Capture the cell that displays the provided text and extract its [X, Y] central coordinate. 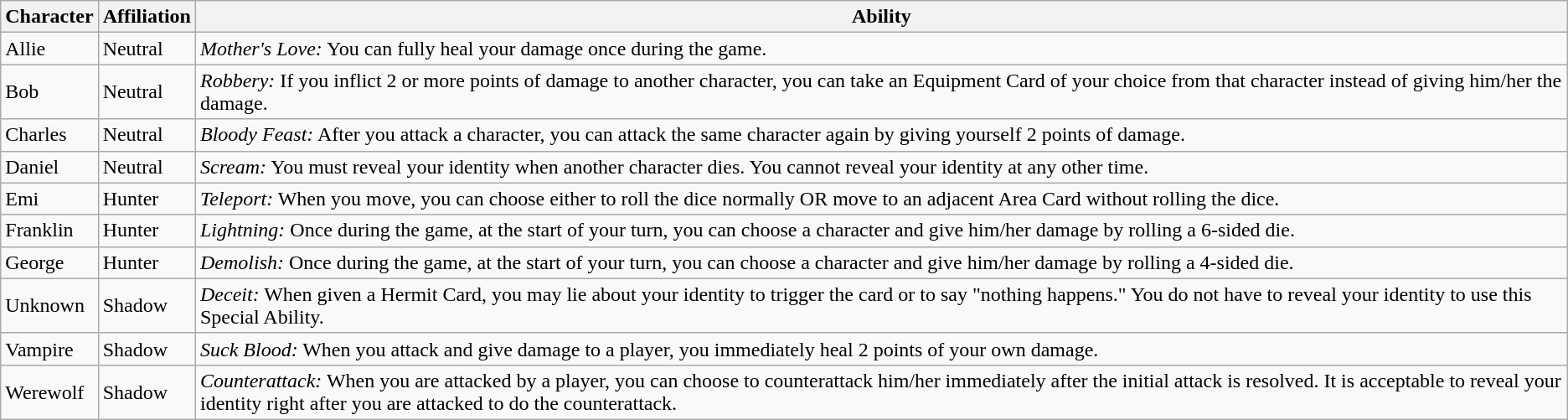
Teleport: When you move, you can choose either to roll the dice normally OR move to an adjacent Area Card without rolling the dice. [881, 199]
Daniel [49, 167]
Lightning: Once during the game, at the start of your turn, you can choose a character and give him/her damage by rolling a 6-sided die. [881, 231]
Ability [881, 17]
Demolish: Once during the game, at the start of your turn, you can choose a character and give him/her damage by rolling a 4-sided die. [881, 262]
Mother's Love: You can fully heal your damage once during the game. [881, 49]
Franklin [49, 231]
Werewolf [49, 392]
Emi [49, 199]
Bloody Feast: After you attack a character, you can attack the same character again by giving yourself 2 points of damage. [881, 135]
Unknown [49, 305]
Affiliation [147, 17]
Character [49, 17]
George [49, 262]
Suck Blood: When you attack and give damage to a player, you immediately heal 2 points of your own damage. [881, 349]
Vampire [49, 349]
Allie [49, 49]
Scream: You must reveal your identity when another character dies. You cannot reveal your identity at any other time. [881, 167]
Charles [49, 135]
Bob [49, 92]
